Capture the cell that displays the provided text and extract its [x, y] central coordinate. 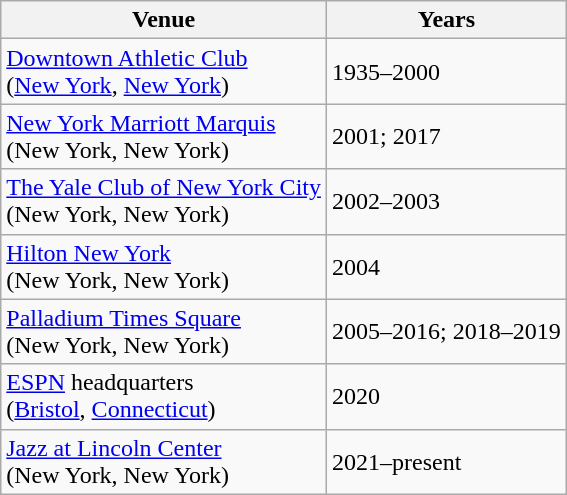
Years [447, 20]
2004 [447, 266]
Hilton New York(New York, New York) [164, 266]
2002–2003 [447, 202]
2021–present [447, 462]
ESPN headquarters(Bristol, Connecticut) [164, 396]
2005–2016; 2018–2019 [447, 332]
The Yale Club of New York City(New York, New York) [164, 202]
Venue [164, 20]
Palladium Times Square(New York, New York) [164, 332]
Downtown Athletic Club(New York, New York) [164, 72]
Jazz at Lincoln Center(New York, New York) [164, 462]
New York Marriott Marquis(New York, New York) [164, 136]
1935–2000 [447, 72]
2020 [447, 396]
2001; 2017 [447, 136]
